Capture the cell that displays the provided text and extract its (X, Y) central coordinate. 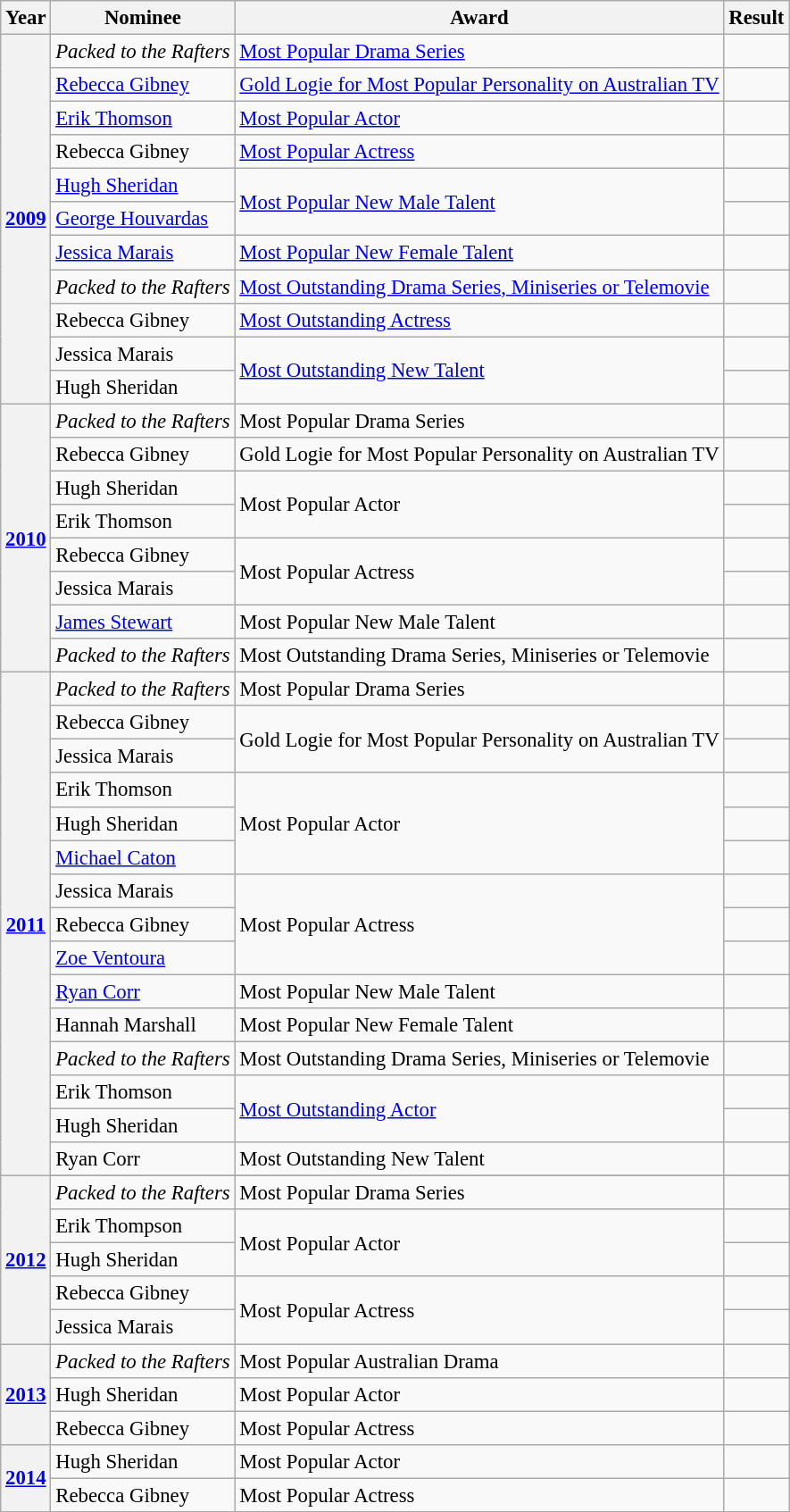
Most Outstanding Actress (479, 320)
Award (479, 18)
2011 (26, 924)
Most Popular Australian Drama (479, 1361)
Zoe Ventoura (143, 958)
Nominee (143, 18)
Michael Caton (143, 857)
James Stewart (143, 622)
Erik Thompson (143, 1226)
Result (757, 18)
2012 (26, 1260)
Hannah Marshall (143, 1025)
Most Outstanding Actor (479, 1109)
2014 (26, 1477)
Year (26, 18)
2013 (26, 1395)
2009 (26, 220)
2010 (26, 538)
George Houvardas (143, 219)
